Find where the given text appears and provide that cell's center as [x, y] coordinate. 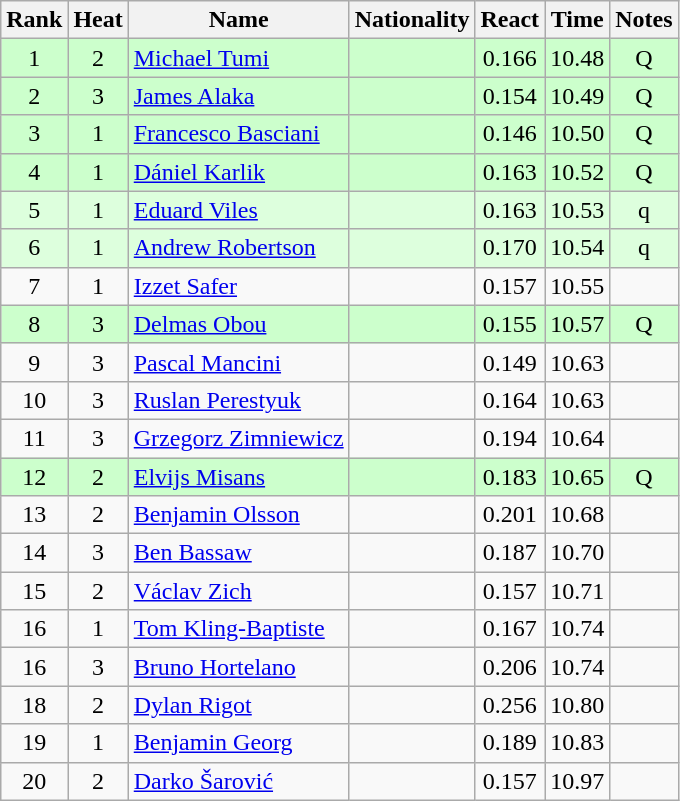
10.97 [578, 781]
6 [34, 248]
Delmas Obou [238, 324]
7 [34, 286]
10.53 [578, 210]
10.54 [578, 248]
10.70 [578, 553]
0.164 [510, 400]
10 [34, 400]
Tom Kling-Baptiste [238, 629]
9 [34, 362]
Darko Šarović [238, 781]
0.206 [510, 667]
0.256 [510, 705]
0.146 [510, 134]
Rank [34, 20]
Dániel Karlik [238, 172]
8 [34, 324]
James Alaka [238, 96]
10.64 [578, 438]
13 [34, 515]
Heat [98, 20]
10.52 [578, 172]
0.170 [510, 248]
20 [34, 781]
Ruslan Perestyuk [238, 400]
10.68 [578, 515]
Name [238, 20]
Francesco Basciani [238, 134]
0.189 [510, 743]
10.80 [578, 705]
19 [34, 743]
4 [34, 172]
10.57 [578, 324]
Eduard Viles [238, 210]
0.167 [510, 629]
12 [34, 477]
Notes [644, 20]
15 [34, 591]
14 [34, 553]
10.65 [578, 477]
0.154 [510, 96]
10.49 [578, 96]
0.155 [510, 324]
0.149 [510, 362]
Václav Zich [238, 591]
Izzet Safer [238, 286]
Elvijs Misans [238, 477]
Benjamin Olsson [238, 515]
Pascal Mancini [238, 362]
0.187 [510, 553]
0.194 [510, 438]
React [510, 20]
0.183 [510, 477]
Benjamin Georg [238, 743]
Time [578, 20]
5 [34, 210]
10.48 [578, 58]
10.50 [578, 134]
0.166 [510, 58]
Ben Bassaw [238, 553]
10.83 [578, 743]
10.71 [578, 591]
10.55 [578, 286]
Bruno Hortelano [238, 667]
Dylan Rigot [238, 705]
Nationality [412, 20]
0.201 [510, 515]
18 [34, 705]
11 [34, 438]
Michael Tumi [238, 58]
Grzegorz Zimniewicz [238, 438]
Andrew Robertson [238, 248]
